Locate the cell with the specified text and output its [X, Y] center coordinate. 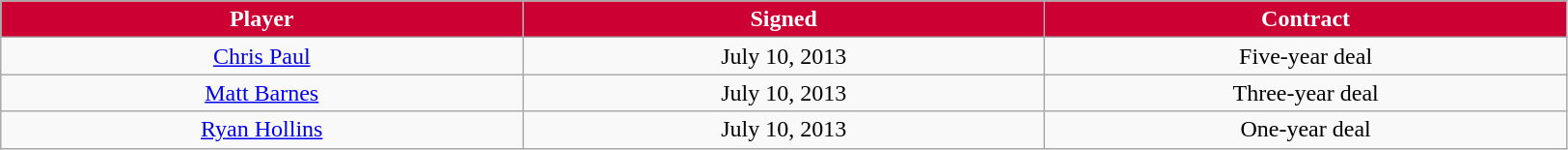
Contract [1307, 19]
Ryan Hollins [262, 130]
Chris Paul [262, 56]
Signed [784, 19]
Player [262, 19]
One-year deal [1307, 130]
Three-year deal [1307, 93]
Matt Barnes [262, 93]
Five-year deal [1307, 56]
